Return (X, Y) of the center of cell containing provided text 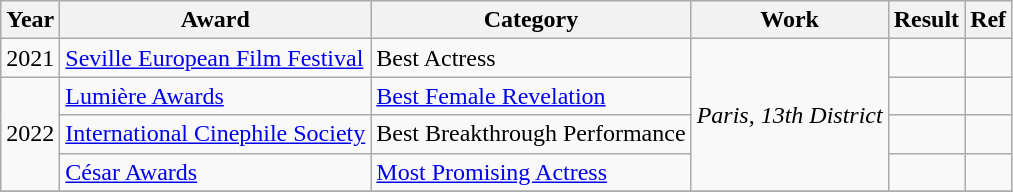
Year (30, 20)
César Awards (216, 172)
Best Breakthrough Performance (531, 134)
Paris, 13th District (790, 115)
Ref (988, 20)
Most Promising Actress (531, 172)
Best Actress (531, 58)
Award (216, 20)
Best Female Revelation (531, 96)
2021 (30, 58)
Work (790, 20)
2022 (30, 134)
Lumière Awards (216, 96)
Result (926, 20)
Seville European Film Festival (216, 58)
Category (531, 20)
International Cinephile Society (216, 134)
